Find where the given text appears and provide that cell's center as (X, Y) coordinate. 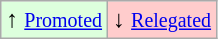
↓ Relegated (162, 20)
↑ Promoted (54, 20)
